From the cell containing the given text, extract its center point as [x, y] coordinate. 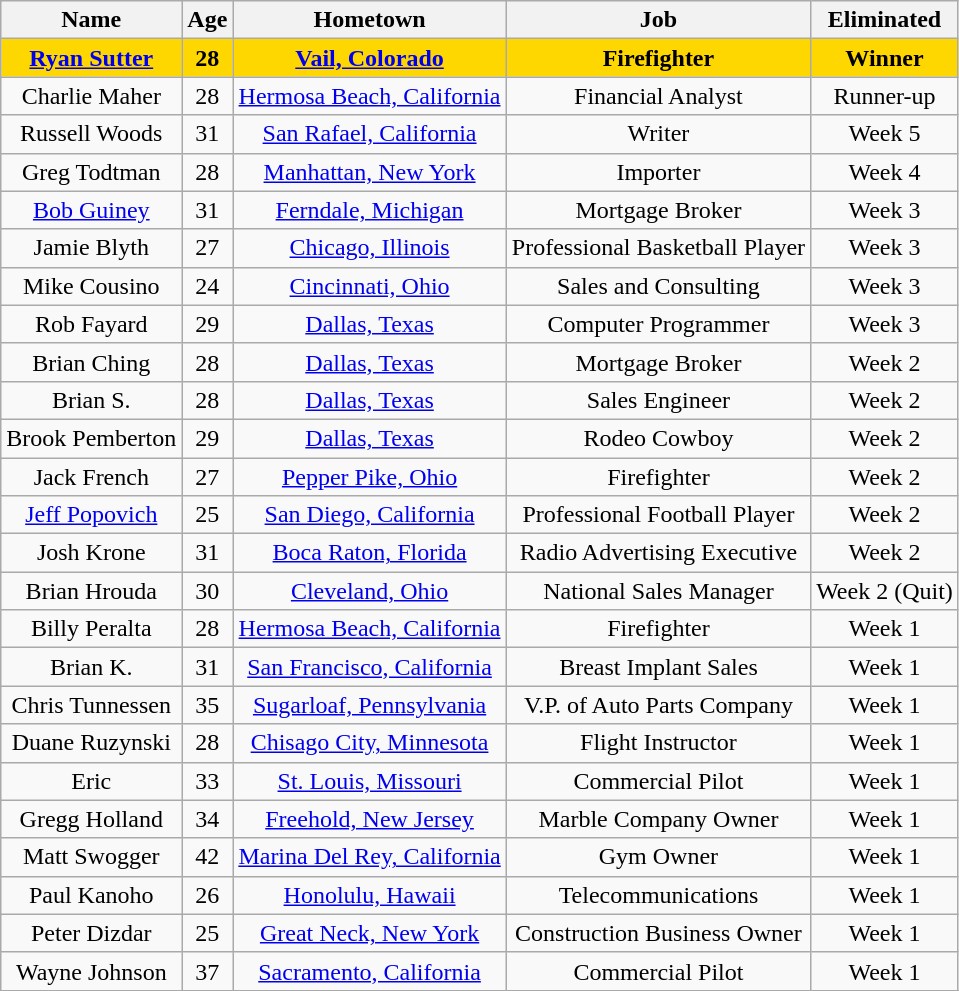
Matt Swogger [92, 857]
Wayne Johnson [92, 971]
Bob Guiney [92, 210]
San Francisco, California [370, 667]
Brian Ching [92, 362]
Week 4 [885, 172]
Rodeo Cowboy [658, 438]
Peter Dizdar [92, 933]
Vail, Colorado [370, 58]
Writer [658, 134]
Eric [92, 781]
Sacramento, California [370, 971]
Brook Pemberton [92, 438]
Freehold, New Jersey [370, 819]
Billy Peralta [92, 629]
National Sales Manager [658, 591]
Duane Ruzynski [92, 743]
Ryan Sutter [92, 58]
Telecommunications [658, 895]
Chris Tunnessen [92, 705]
Ferndale, Michigan [370, 210]
St. Louis, Missouri [370, 781]
Boca Raton, Florida [370, 553]
Russell Woods [92, 134]
33 [208, 781]
Cleveland, Ohio [370, 591]
Greg Todtman [92, 172]
Great Neck, New York [370, 933]
Week 5 [885, 134]
Sugarloaf, Pennsylvania [370, 705]
Charlie Maher [92, 96]
42 [208, 857]
Jamie Blyth [92, 248]
Brian K. [92, 667]
Josh Krone [92, 553]
Week 2 (Quit) [885, 591]
Job [658, 20]
Rob Fayard [92, 324]
V.P. of Auto Parts Company [658, 705]
Marble Company Owner [658, 819]
Professional Basketball Player [658, 248]
Eliminated [885, 20]
34 [208, 819]
Brian S. [92, 400]
Chisago City, Minnesota [370, 743]
Importer [658, 172]
Radio Advertising Executive [658, 553]
30 [208, 591]
Construction Business Owner [658, 933]
Age [208, 20]
Gregg Holland [92, 819]
Jeff Popovich [92, 515]
Runner-up [885, 96]
Honolulu, Hawaii [370, 895]
Breast Implant Sales [658, 667]
San Rafael, California [370, 134]
Flight Instructor [658, 743]
Professional Football Player [658, 515]
Cincinnati, Ohio [370, 286]
Manhattan, New York [370, 172]
Pepper Pike, Ohio [370, 477]
Computer Programmer [658, 324]
37 [208, 971]
Winner [885, 58]
Marina Del Rey, California [370, 857]
Sales and Consulting [658, 286]
Hometown [370, 20]
San Diego, California [370, 515]
Sales Engineer [658, 400]
35 [208, 705]
Mike Cousino [92, 286]
Jack French [92, 477]
26 [208, 895]
24 [208, 286]
Brian Hrouda [92, 591]
Chicago, Illinois [370, 248]
Paul Kanoho [92, 895]
Name [92, 20]
Gym Owner [658, 857]
Financial Analyst [658, 96]
